Capture the cell that displays the provided text and extract its (X, Y) central coordinate. 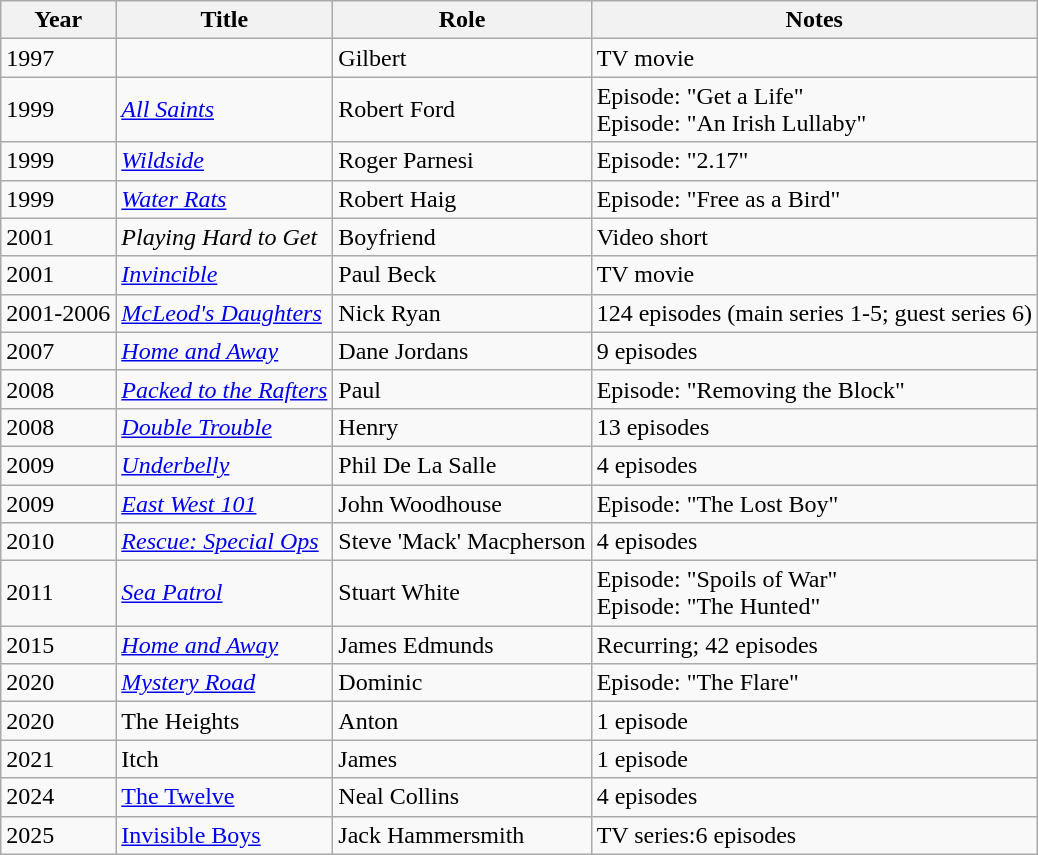
The Twelve (224, 797)
Episode: "Removing the Block" (814, 389)
TV series:6 episodes (814, 835)
13 episodes (814, 427)
Henry (462, 427)
2001-2006 (58, 313)
Episode: "The Lost Boy" (814, 503)
9 episodes (814, 351)
Gilbert (462, 58)
Rescue: Special Ops (224, 542)
James Edmunds (462, 645)
Neal Collins (462, 797)
Episode: "The Flare" (814, 683)
Year (58, 20)
Water Rats (224, 199)
Double Trouble (224, 427)
Jack Hammersmith (462, 835)
Episode: "Spoils of War"Episode: "The Hunted" (814, 594)
Wildside (224, 161)
Video short (814, 237)
Stuart White (462, 594)
Episode: "Get a Life"Episode: "An Irish Lullaby" (814, 110)
2021 (58, 759)
The Heights (224, 721)
Itch (224, 759)
Recurring; 42 episodes (814, 645)
Dominic (462, 683)
Role (462, 20)
Episode: "Free as a Bird" (814, 199)
Invincible (224, 275)
Notes (814, 20)
2024 (58, 797)
John Woodhouse (462, 503)
Robert Ford (462, 110)
Episode: "2.17" (814, 161)
Dane Jordans (462, 351)
2010 (58, 542)
Invisible Boys (224, 835)
2015 (58, 645)
124 episodes (main series 1-5; guest series 6) (814, 313)
Mystery Road (224, 683)
All Saints (224, 110)
Paul (462, 389)
Playing Hard to Get (224, 237)
1997 (58, 58)
James (462, 759)
McLeod's Daughters (224, 313)
East West 101 (224, 503)
Boyfriend (462, 237)
Robert Haig (462, 199)
Roger Parnesi (462, 161)
Paul Beck (462, 275)
Phil De La Salle (462, 465)
Anton (462, 721)
Packed to the Rafters (224, 389)
Title (224, 20)
Nick Ryan (462, 313)
2011 (58, 594)
Sea Patrol (224, 594)
Steve 'Mack' Macpherson (462, 542)
Underbelly (224, 465)
2007 (58, 351)
2025 (58, 835)
